Search for the cell housing the specified text and yield its [X, Y] center coordinate. 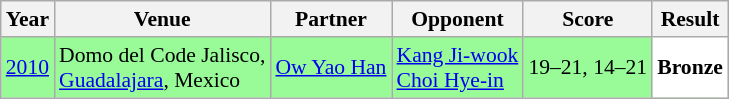
2010 [28, 68]
Ow Yao Han [330, 68]
Bronze [690, 68]
Year [28, 19]
Domo del Code Jalisco,Guadalajara, Mexico [162, 68]
Opponent [458, 19]
Kang Ji-wook Choi Hye-in [458, 68]
Score [588, 19]
19–21, 14–21 [588, 68]
Partner [330, 19]
Result [690, 19]
Venue [162, 19]
